Return the [x, y] coordinate for the center point of the cell that contains the specified text.  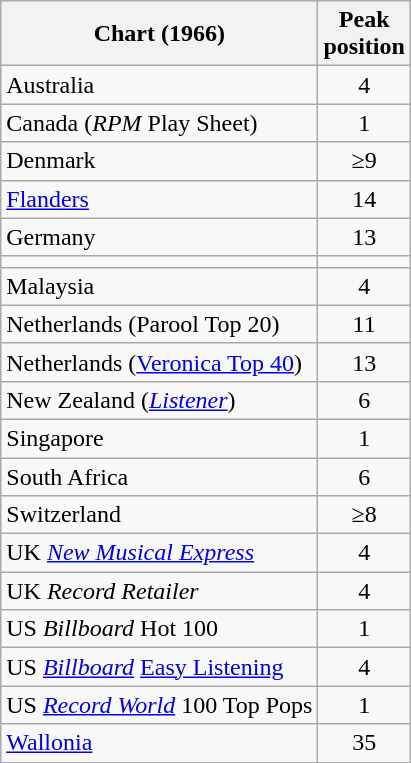
≥8 [364, 515]
11 [364, 324]
Peakposition [364, 34]
35 [364, 743]
US Billboard Easy Listening [160, 667]
New Zealand (Listener) [160, 400]
14 [364, 199]
Canada (RPM Play Sheet) [160, 123]
UK New Musical Express [160, 553]
Chart (1966) [160, 34]
Netherlands (Parool Top 20) [160, 324]
US Record World 100 Top Pops [160, 705]
≥9 [364, 161]
US Billboard Hot 100 [160, 629]
Singapore [160, 438]
Denmark [160, 161]
Australia [160, 85]
Flanders [160, 199]
UK Record Retailer [160, 591]
South Africa [160, 477]
Germany [160, 237]
Malaysia [160, 286]
Wallonia [160, 743]
Switzerland [160, 515]
Netherlands (Veronica Top 40) [160, 362]
